Return the [X, Y] coordinate for the center point of the cell that contains the specified text.  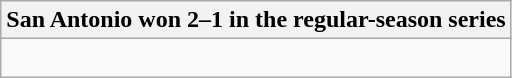
San Antonio won 2–1 in the regular-season series [256, 20]
